Determine the [x, y] coordinate at the center of the cell enclosing the given text.  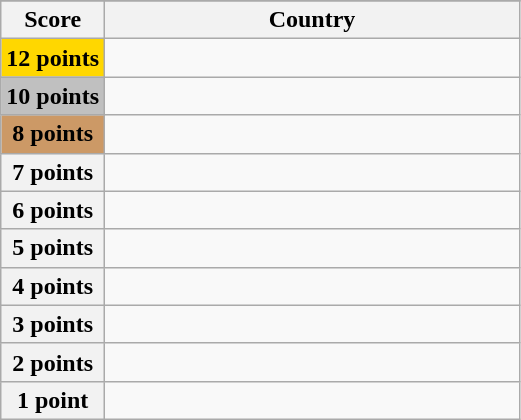
2 points [53, 362]
7 points [53, 172]
Score [53, 20]
12 points [53, 58]
3 points [53, 324]
5 points [53, 248]
10 points [53, 96]
4 points [53, 286]
Country [312, 20]
6 points [53, 210]
8 points [53, 134]
1 point [53, 400]
